Provide the (x, y) coordinate of the cell's center where the given text is located.  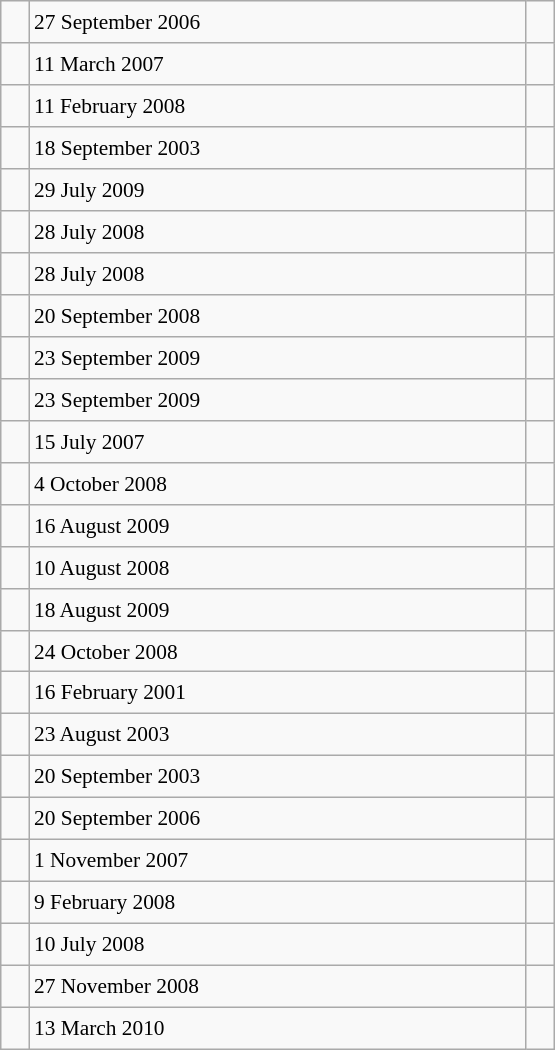
1 November 2007 (278, 861)
29 July 2009 (278, 190)
20 September 2006 (278, 819)
24 October 2008 (278, 651)
4 October 2008 (278, 483)
20 September 2003 (278, 777)
27 September 2006 (278, 22)
9 February 2008 (278, 903)
23 August 2003 (278, 735)
27 November 2008 (278, 986)
18 August 2009 (278, 609)
11 March 2007 (278, 64)
20 September 2008 (278, 316)
16 February 2001 (278, 693)
18 September 2003 (278, 148)
11 February 2008 (278, 106)
10 August 2008 (278, 567)
15 July 2007 (278, 441)
13 March 2010 (278, 1028)
16 August 2009 (278, 525)
10 July 2008 (278, 945)
